Capture the cell that displays the provided text and extract its (X, Y) central coordinate. 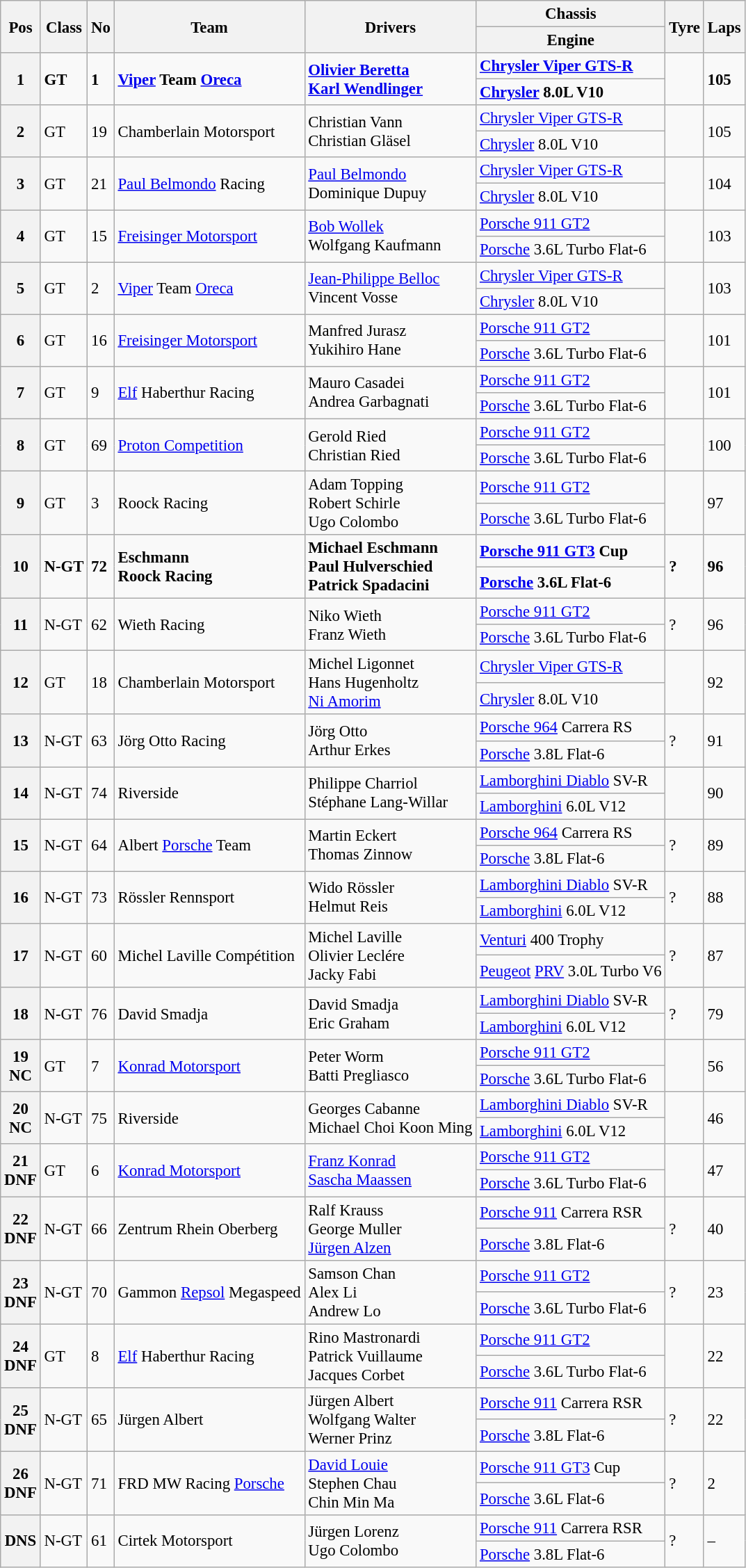
Samson Chan Alex Li Andrew Lo (391, 1292)
63 (101, 741)
No (101, 26)
Georges Cabanne Michael Choi Koon Ming (391, 1118)
Pos (21, 26)
Martin Eckert Thomas Zinnow (391, 846)
DNS (21, 1541)
56 (724, 1065)
40 (724, 1229)
Engine (571, 40)
Michel Ligonnet Hans Hugenholtz Ni Amorim (391, 683)
Proton Competition (209, 445)
97 (724, 503)
Ralf Krauss George Muller Jürgen Alzen (391, 1229)
Gammon Repsol Megaspeed (209, 1292)
Cirtek Motorsport (209, 1541)
26DNF (21, 1483)
5 (21, 288)
Peter Worm Batti Pregliasco (391, 1065)
FRD MW Racing Porsche (209, 1483)
David Smadja (209, 1014)
Paul Belmondo Dominique Dupuy (391, 184)
Jörg Otto Arthur Erkes (391, 741)
19NC (21, 1065)
Niko Wieth Franz Wieth (391, 624)
Jörg Otto Racing (209, 741)
Wieth Racing (209, 624)
Zentrum Rhein Oberberg (209, 1229)
Albert Porsche Team (209, 846)
Michel Laville Olivier Leclére Jacky Fabi (391, 955)
104 (724, 184)
92 (724, 683)
21DNF (21, 1171)
23DNF (21, 1292)
12 (21, 683)
60 (101, 955)
Eschmann Roock Racing (209, 567)
25DNF (21, 1419)
64 (101, 846)
Manfred Jurasz Yukihiro Hane (391, 341)
23 (724, 1292)
Olivier Beretta Karl Wendlinger (391, 79)
Tyre (684, 26)
100 (724, 445)
Jürgen Lorenz Ugo Colombo (391, 1541)
76 (101, 1014)
73 (101, 897)
47 (724, 1171)
Adam Topping Robert Schirle Ugo Colombo (391, 503)
74 (101, 793)
Jürgen Albert Wolfgang Walter Werner Prinz (391, 1419)
22DNF (21, 1229)
87 (724, 955)
91 (724, 741)
13 (21, 741)
Franz Konrad Sascha Maassen (391, 1171)
Rino Mastronardi Patrick Vuillaume Jacques Corbet (391, 1356)
17 (21, 955)
Venturi 400 Trophy (571, 939)
Drivers (391, 26)
24DNF (21, 1356)
75 (101, 1118)
Michel Laville Compétition (209, 955)
69 (101, 445)
20NC (21, 1118)
61 (101, 1541)
79 (724, 1014)
Christian Vann Christian Gläsel (391, 131)
Rössler Rennsport (209, 897)
88 (724, 897)
Bob Wollek Wolfgang Kaufmann (391, 236)
72 (101, 567)
Gerold Ried Christian Ried (391, 445)
David Smadja Eric Graham (391, 1014)
14 (21, 793)
90 (724, 793)
Team (209, 26)
62 (101, 624)
4 (21, 236)
65 (101, 1419)
70 (101, 1292)
Peugeot PRV 3.0L Turbo V6 (571, 971)
Mauro Casadei Andrea Garbagnati (391, 392)
Wido Rössler Helmut Reis (391, 897)
Jürgen Albert (209, 1419)
11 (21, 624)
19 (101, 131)
Jean-Philippe Belloc Vincent Vosse (391, 288)
Paul Belmondo Racing (209, 184)
21 (101, 184)
46 (724, 1118)
89 (724, 846)
Roock Racing (209, 503)
66 (101, 1229)
Laps (724, 26)
Philippe Charriol Stéphane Lang-Willar (391, 793)
10 (21, 567)
David Louie Stephen Chau Chin Min Ma (391, 1483)
Chassis (571, 14)
– (724, 1541)
71 (101, 1483)
Class (64, 26)
Michael Eschmann Paul Hulverschied Patrick Spadacini (391, 567)
